Extract the [X, Y] coordinate from the center of the cell holding the provided text.  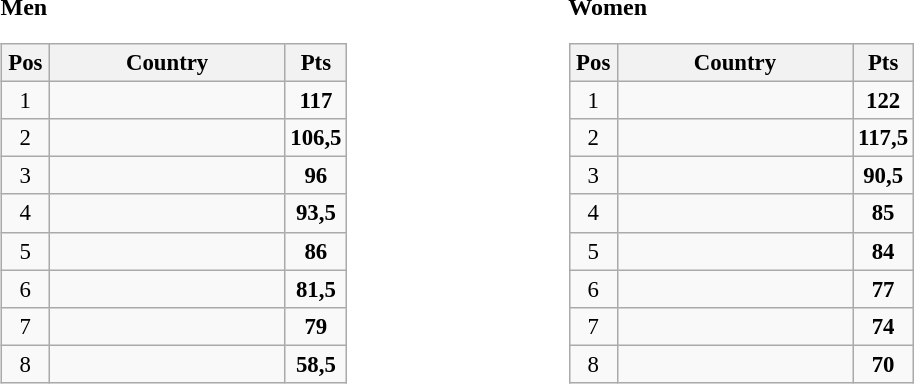
85 [884, 213]
106,5 [316, 138]
58,5 [316, 364]
84 [884, 251]
90,5 [884, 176]
122 [884, 101]
81,5 [316, 289]
117,5 [884, 138]
70 [884, 364]
86 [316, 251]
96 [316, 176]
117 [316, 101]
93,5 [316, 213]
79 [316, 326]
77 [884, 289]
74 [884, 326]
